Find where the given text appears and provide that cell's center as (x, y) coordinate. 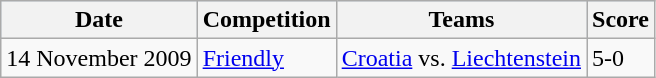
Competition (266, 20)
Friendly (266, 58)
Score (620, 20)
14 November 2009 (99, 58)
Date (99, 20)
Teams (461, 20)
Croatia vs. Liechtenstein (461, 58)
5-0 (620, 58)
